Capture the cell that displays the provided text and extract its [X, Y] central coordinate. 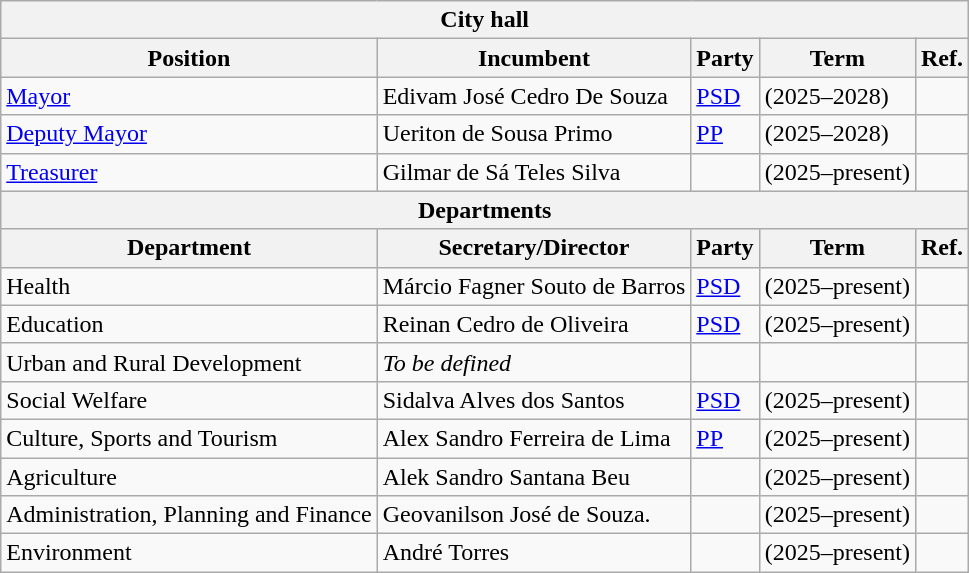
Education [189, 324]
Gilmar de Sá Teles Silva [534, 172]
Administration, Planning and Finance [189, 515]
Geovanilson José de Souza. [534, 515]
Health [189, 286]
To be defined [534, 362]
Alek Sandro Santana Beu [534, 477]
Deputy Mayor [189, 134]
Mayor [189, 96]
Márcio Fagner Souto de Barros [534, 286]
Reinan Cedro de Oliveira [534, 324]
Alex Sandro Ferreira de Lima [534, 438]
Secretary/Director [534, 248]
Department [189, 248]
Agriculture [189, 477]
André Torres [534, 553]
Edivam José Cedro De Souza [534, 96]
Departments [485, 210]
Social Welfare [189, 400]
Culture, Sports and Tourism [189, 438]
City hall [485, 20]
Ueriton de Sousa Primo [534, 134]
Position [189, 58]
Incumbent [534, 58]
Urban and Rural Development [189, 362]
Environment [189, 553]
Sidalva Alves dos Santos [534, 400]
Treasurer [189, 172]
